Capture the cell that displays the provided text and extract its [x, y] central coordinate. 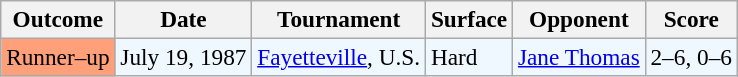
Runner–up [58, 57]
Tournament [339, 19]
Jane Thomas [580, 57]
Score [691, 19]
Opponent [580, 19]
July 19, 1987 [184, 57]
Outcome [58, 19]
2–6, 0–6 [691, 57]
Date [184, 19]
Surface [470, 19]
Hard [470, 57]
Fayetteville, U.S. [339, 57]
